Locate the cell with the specified text and output its [x, y] center coordinate. 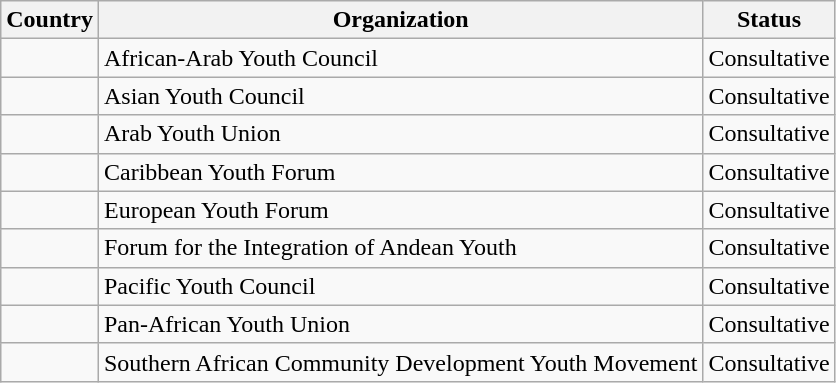
Southern African Community Development Youth Movement [400, 362]
Country [50, 20]
Arab Youth Union [400, 134]
Forum for the Integration of Andean Youth [400, 248]
Pacific Youth Council [400, 286]
Organization [400, 20]
Asian Youth Council [400, 96]
European Youth Forum [400, 210]
Pan-African Youth Union [400, 324]
Caribbean Youth Forum [400, 172]
African-Arab Youth Council [400, 58]
Status [769, 20]
